Search for the cell housing the specified text and yield its [x, y] center coordinate. 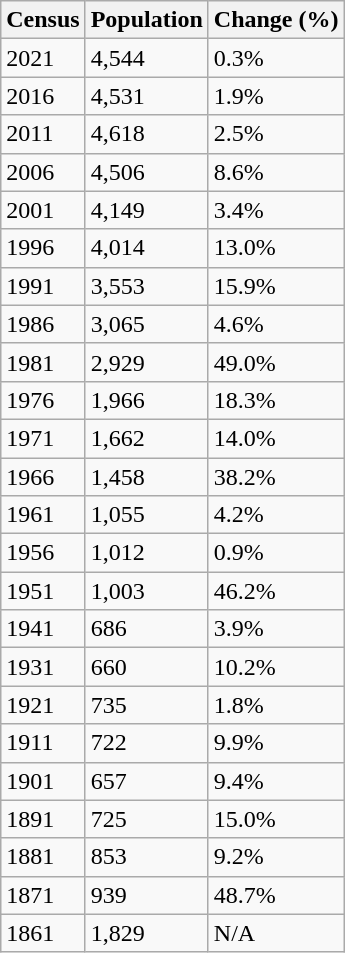
48.7% [276, 895]
853 [146, 857]
1951 [43, 591]
1871 [43, 895]
2021 [43, 58]
1,012 [146, 553]
1901 [43, 781]
13.0% [276, 248]
4,506 [146, 172]
9.2% [276, 857]
1971 [43, 438]
15.9% [276, 286]
1976 [43, 400]
1,055 [146, 515]
10.2% [276, 667]
1911 [43, 743]
1861 [43, 933]
1,458 [146, 477]
1,966 [146, 400]
1921 [43, 705]
18.3% [276, 400]
Population [146, 20]
686 [146, 629]
3,553 [146, 286]
4,531 [146, 96]
1991 [43, 286]
2006 [43, 172]
1.9% [276, 96]
15.0% [276, 819]
1941 [43, 629]
14.0% [276, 438]
49.0% [276, 362]
3,065 [146, 324]
Change (%) [276, 20]
2,929 [146, 362]
1956 [43, 553]
722 [146, 743]
2.5% [276, 134]
38.2% [276, 477]
46.2% [276, 591]
Census [43, 20]
4,149 [146, 210]
1,003 [146, 591]
1931 [43, 667]
4.6% [276, 324]
3.9% [276, 629]
2011 [43, 134]
1,829 [146, 933]
1986 [43, 324]
1996 [43, 248]
4,014 [146, 248]
0.9% [276, 553]
3.4% [276, 210]
735 [146, 705]
N/A [276, 933]
657 [146, 781]
1891 [43, 819]
9.4% [276, 781]
1,662 [146, 438]
660 [146, 667]
2001 [43, 210]
1961 [43, 515]
9.9% [276, 743]
1881 [43, 857]
1.8% [276, 705]
4.2% [276, 515]
4,544 [146, 58]
4,618 [146, 134]
725 [146, 819]
2016 [43, 96]
1981 [43, 362]
1966 [43, 477]
8.6% [276, 172]
0.3% [276, 58]
939 [146, 895]
